Output the [x, y] coordinate of the center of the cell containing the given text.  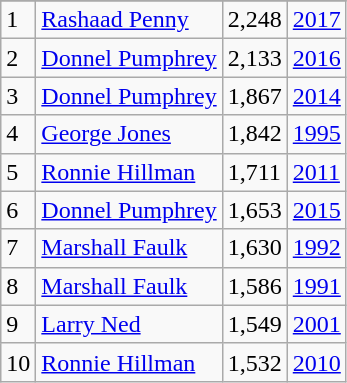
1992 [316, 248]
1,653 [254, 210]
1995 [316, 134]
2,248 [254, 20]
1991 [316, 286]
6 [18, 210]
2017 [316, 20]
10 [18, 362]
Larry Ned [129, 324]
2001 [316, 324]
1 [18, 20]
2011 [316, 172]
2016 [316, 58]
2 [18, 58]
1,549 [254, 324]
Rashaad Penny [129, 20]
9 [18, 324]
2014 [316, 96]
George Jones [129, 134]
2010 [316, 362]
4 [18, 134]
1,630 [254, 248]
5 [18, 172]
8 [18, 286]
1,711 [254, 172]
1,532 [254, 362]
1,586 [254, 286]
1,842 [254, 134]
2,133 [254, 58]
2015 [316, 210]
3 [18, 96]
1,867 [254, 96]
7 [18, 248]
